Scan for the cell matching the given text and deliver its (x, y) coordinate at center. 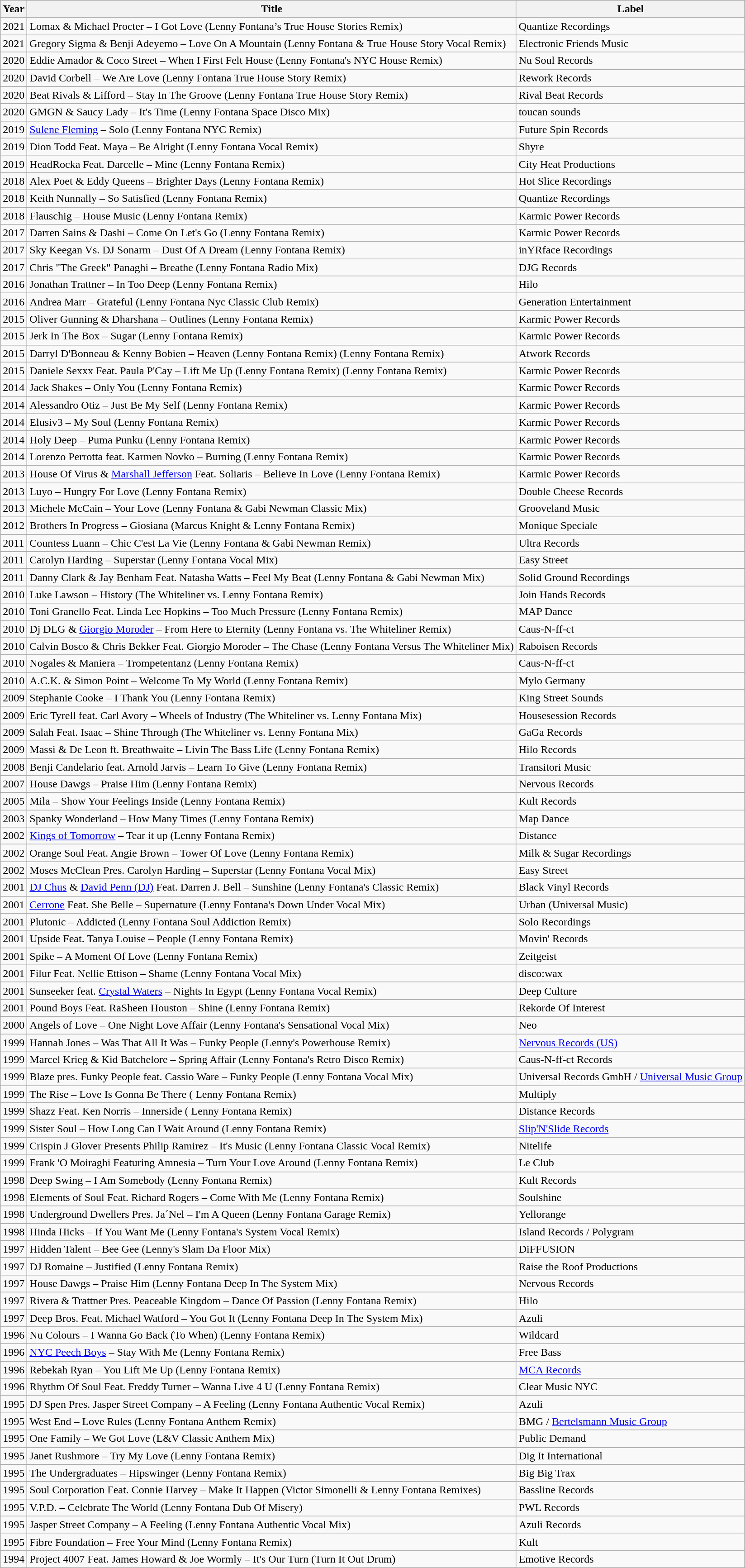
Soul Corporation Feat. Connie Harvey – Make It Happen (Victor Simonelli & Lenny Fontana Remixes) (271, 1490)
Luke Lawson – History (The Whiteliner vs. Lenny Fontana Remix) (271, 595)
Sulene Fleming – Solo (Lenny Fontana NYC Remix) (271, 129)
The Undergraduates – Hipswinger (Lenny Fontana Remix) (271, 1473)
1994 (14, 1559)
Blaze pres. Funky People feat. Cassio Ware – Funky People (Lenny Fontana Vocal Mix) (271, 1077)
Big Big Trax (631, 1473)
Flauschig – House Music (Lenny Fontana Remix) (271, 216)
2003 (14, 819)
Rivera & Trattner Pres. Peaceable Kingdom – Dance Of Passion (Lenny Fontana Remix) (271, 1301)
Solid Ground Recordings (631, 577)
Transitori Music (631, 767)
Yellorange (631, 1215)
Danny Clark & Jay Benham Feat. Natasha Watts – Feel My Beat (Lenny Fontana & Gabi Newman Mix) (271, 577)
Nogales & Maniera – Trompetentanz (Lenny Fontana Remix) (271, 663)
2007 (14, 784)
King Street Sounds (631, 698)
Nitelife (631, 1146)
Title (271, 9)
Sister Soul – How Long Can I Wait Around (Lenny Fontana Remix) (271, 1129)
Chris "The Greek" Panaghi – Breathe (Lenny Fontana Radio Mix) (271, 267)
Upside Feat. Tanya Louise – People (Lenny Fontana Remix) (271, 939)
Massi & De Leon ft. Breathwaite – Livin The Bass Life (Lenny Fontana Remix) (271, 749)
Distance (631, 836)
2012 (14, 526)
toucan sounds (631, 112)
Solo Recordings (631, 922)
Plutonic – Addicted (Lenny Fontana Soul Addiction Remix) (271, 922)
Zeitgeist (631, 956)
Marcel Krieg & Kid Batchelore – Spring Affair (Lenny Fontana's Retro Disco Remix) (271, 1060)
Moses McClean Pres. Carolyn Harding – Superstar (Lenny Fontana Vocal Mix) (271, 870)
Grooveland Music (631, 509)
2008 (14, 767)
Movin' Records (631, 939)
Oliver Gunning & Dharshana – Outlines (Lenny Fontana Remix) (271, 319)
Sky Keegan Vs. DJ Sonarm – Dust Of A Dream (Lenny Fontana Remix) (271, 250)
Jonathan Trattner – In Too Deep (Lenny Fontana Remix) (271, 285)
Daniele Sexxx Feat. Paula P'Cay – Lift Me Up (Lenny Fontana Remix) (Lenny Fontana Remix) (271, 371)
Caus-N-ff-ct Records (631, 1060)
Hannah Jones – Was That All It Was – Funky People (Lenny's Powerhouse Remix) (271, 1042)
inYRface Recordings (631, 250)
Join Hands Records (631, 595)
Rival Beat Records (631, 95)
Hilo Records (631, 749)
Darryl D'Bonneau & Kenny Bobien – Heaven (Lenny Fontana Remix) (Lenny Fontana Remix) (271, 353)
Rebekah Ryan – You Lift Me Up (Lenny Fontana Remix) (271, 1370)
Benji Candelario feat. Arnold Jarvis – Learn To Give (Lenny Fontana Remix) (271, 767)
Toni Granello Feat. Linda Lee Hopkins – Too Much Pressure (Lenny Fontana Remix) (271, 612)
Elements of Soul Feat. Richard Rogers – Come With Me (Lenny Fontana Remix) (271, 1197)
DiFFUSION (631, 1249)
Angels of Love – One Night Love Affair (Lenny Fontana's Sensational Vocal Mix) (271, 1025)
Beat Rivals & Lifford – Stay In The Groove (Lenny Fontana True House Story Remix) (271, 95)
Island Records / Polygram (631, 1232)
Milk & Sugar Recordings (631, 853)
Andrea Marr – Grateful (Lenny Fontana Nyc Classic Club Remix) (271, 302)
HeadRocka Feat. Darcelle – Mine (Lenny Fontana Remix) (271, 164)
Hidden Talent – Bee Gee (Lenny's Slam Da Floor Mix) (271, 1249)
West End – Love Rules (Lenny Fontana Anthem Remix) (271, 1421)
Distance Records (631, 1111)
GMGN & Saucy Lady – It's Time (Lenny Fontana Space Disco Mix) (271, 112)
Rekorde Of Interest (631, 1008)
Dion Todd Feat. Maya – Be Alright (Lenny Fontana Vocal Remix) (271, 147)
Free Bass (631, 1353)
Universal Records GmbH / Universal Music Group (631, 1077)
Neo (631, 1025)
Monique Speciale (631, 526)
DJG Records (631, 267)
Raboisen Records (631, 646)
NYC Peech Boys – Stay With Me (Lenny Fontana Remix) (271, 1353)
Lorenzo Perrotta feat. Karmen Novko – Burning (Lenny Fontana Remix) (271, 457)
Jasper Street Company – A Feeling (Lenny Fontana Authentic Vocal Mix) (271, 1525)
Future Spin Records (631, 129)
Spanky Wonderland – How Many Times (Lenny Fontana Remix) (271, 819)
Alex Poet & Eddy Queens – Brighter Days (Lenny Fontana Remix) (271, 181)
Mylo Germany (631, 681)
Soulshine (631, 1197)
Pound Boys Feat. RaSheen Houston – Shine (Lenny Fontana Remix) (271, 1008)
Carolyn Harding – Superstar (Lenny Fontana Vocal Mix) (271, 560)
Keith Nunnally – So Satisfied (Lenny Fontana Remix) (271, 198)
Public Demand (631, 1439)
Deep Culture (631, 991)
Generation Entertainment (631, 302)
Dig It International (631, 1456)
Wildcard (631, 1335)
Rhythm Of Soul Feat. Freddy Turner – Wanna Live 4 U (Lenny Fontana Remix) (271, 1387)
City Heat Productions (631, 164)
House Dawgs – Praise Him (Lenny Fontana Remix) (271, 784)
Year (14, 9)
Michele McCain – Your Love (Lenny Fontana & Gabi Newman Classic Mix) (271, 509)
GaGa Records (631, 732)
Janet Rushmore – Try My Love (Lenny Fontana Remix) (271, 1456)
Raise the Roof Productions (631, 1266)
Darren Sains & Dashi – Come On Let's Go (Lenny Fontana Remix) (271, 233)
Lomax & Michael Procter – I Got Love (Lenny Fontana’s True House Stories Remix) (271, 26)
Luyo – Hungry For Love (Lenny Fontana Remix) (271, 491)
Clear Music NYC (631, 1387)
Slip'N'Slide Records (631, 1129)
Holy Deep – Puma Punku (Lenny Fontana Remix) (271, 439)
Label (631, 9)
MAP Dance (631, 612)
Jerk In The Box – Sugar (Lenny Fontana Remix) (271, 336)
Crispin J Glover Presents Philip Ramirez – It's Music (Lenny Fontana Classic Vocal Remix) (271, 1146)
Salah Feat. Isaac – Shine Through (The Whiteliner vs. Lenny Fontana Mix) (271, 732)
Multiply (631, 1094)
2000 (14, 1025)
Rework Records (631, 78)
Frank 'O Moiraghi Featuring Amnesia – Turn Your Love Around (Lenny Fontana Remix) (271, 1163)
Azuli Records (631, 1525)
DJ Spen Pres. Jasper Street Company – A Feeling (Lenny Fontana Authentic Vocal Remix) (271, 1404)
Eric Tyrell feat. Carl Avory – Wheels of Industry (The Whiteliner vs. Lenny Fontana Mix) (271, 715)
MCA Records (631, 1370)
V.P.D. – Celebrate The World (Lenny Fontana Dub Of Misery) (271, 1507)
Double Cheese Records (631, 491)
Eddie Amador & Coco Street – When I First Felt House (Lenny Fontana's NYC House Remix) (271, 61)
Brothers In Progress – Giosiana (Marcus Knight & Lenny Fontana Remix) (271, 526)
Countess Luann – Chic C'est La Vie (Lenny Fontana & Gabi Newman Remix) (271, 543)
Housesession Records (631, 715)
Le Club (631, 1163)
Dj DLG & Giorgio Moroder – From Here to Eternity (Lenny Fontana vs. The Whiteliner Remix) (271, 629)
House Dawgs – Praise Him (Lenny Fontana Deep In The System Mix) (271, 1283)
Sunseeker feat. Crystal Waters – Nights In Egypt (Lenny Fontana Vocal Remix) (271, 991)
Kult (631, 1542)
Jack Shakes – Only You (Lenny Fontana Remix) (271, 388)
Black Vinyl Records (631, 887)
BMG / Bertelsmann Music Group (631, 1421)
Elusiv3 – My Soul (Lenny Fontana Remix) (271, 422)
Nervous Records (US) (631, 1042)
House Of Virus & Marshall Jefferson Feat. Soliaris – Believe In Love (Lenny Fontana Remix) (271, 474)
Bassline Records (631, 1490)
Ultra Records (631, 543)
Shyre (631, 147)
Hinda Hicks – If You Want Me (Lenny Fontana's System Vocal Remix) (271, 1232)
Kings of Tomorrow – Tear it up (Lenny Fontana Remix) (271, 836)
Spike – A Moment Of Love (Lenny Fontana Remix) (271, 956)
Nu Colours – I Wanna Go Back (To When) (Lenny Fontana Remix) (271, 1335)
Urban (Universal Music) (631, 905)
PWL Records (631, 1507)
Electronic Friends Music (631, 43)
DJ Chus & David Penn (DJ) Feat. Darren J. Bell – Sunshine (Lenny Fontana's Classic Remix) (271, 887)
Underground Dwellers Pres. Ja´Nel – I'm A Queen (Lenny Fontana Garage Remix) (271, 1215)
Fibre Foundation – Free Your Mind (Lenny Fontana Remix) (271, 1542)
Alessandro Otiz – Just Be My Self (Lenny Fontana Remix) (271, 405)
Mila – Show Your Feelings Inside (Lenny Fontana Remix) (271, 801)
Nu Soul Records (631, 61)
Calvin Bosco & Chris Bekker Feat. Giorgio Moroder – The Chase (Lenny Fontana Versus The Whiteliner Mix) (271, 646)
Shazz Feat. Ken Norris – Innerside ( Lenny Fontana Remix) (271, 1111)
Map Dance (631, 819)
One Family – We Got Love (L&V Classic Anthem Mix) (271, 1439)
David Corbell – We Are Love (Lenny Fontana True House Story Remix) (271, 78)
Hot Slice Recordings (631, 181)
Filur Feat. Nellie Ettison – Shame (Lenny Fontana Vocal Mix) (271, 973)
Atwork Records (631, 353)
Gregory Sigma & Benji Adeyemo – Love On A Mountain (Lenny Fontana & True House Story Vocal Remix) (271, 43)
2005 (14, 801)
Project 4007 Feat. James Howard & Joe Wormly – It's Our Turn (Turn It Out Drum) (271, 1559)
Deep Swing – I Am Somebody (Lenny Fontana Remix) (271, 1180)
Deep Bros. Feat. Michael Watford – You Got It (Lenny Fontana Deep In The System Mix) (271, 1318)
The Rise – Love Is Gonna Be There ( Lenny Fontana Remix) (271, 1094)
Emotive Records (631, 1559)
DJ Romaine – Justified (Lenny Fontana Remix) (271, 1266)
disco:wax (631, 973)
Orange Soul Feat. Angie Brown – Tower Of Love (Lenny Fontana Remix) (271, 853)
Cerrone Feat. She Belle – Supernature (Lenny Fontana's Down Under Vocal Mix) (271, 905)
Stephanie Cooke – I Thank You (Lenny Fontana Remix) (271, 698)
A.C.K. & Simon Point – Welcome To My World (Lenny Fontana Remix) (271, 681)
